Scan for the cell matching the given text and deliver its (X, Y) coordinate at center. 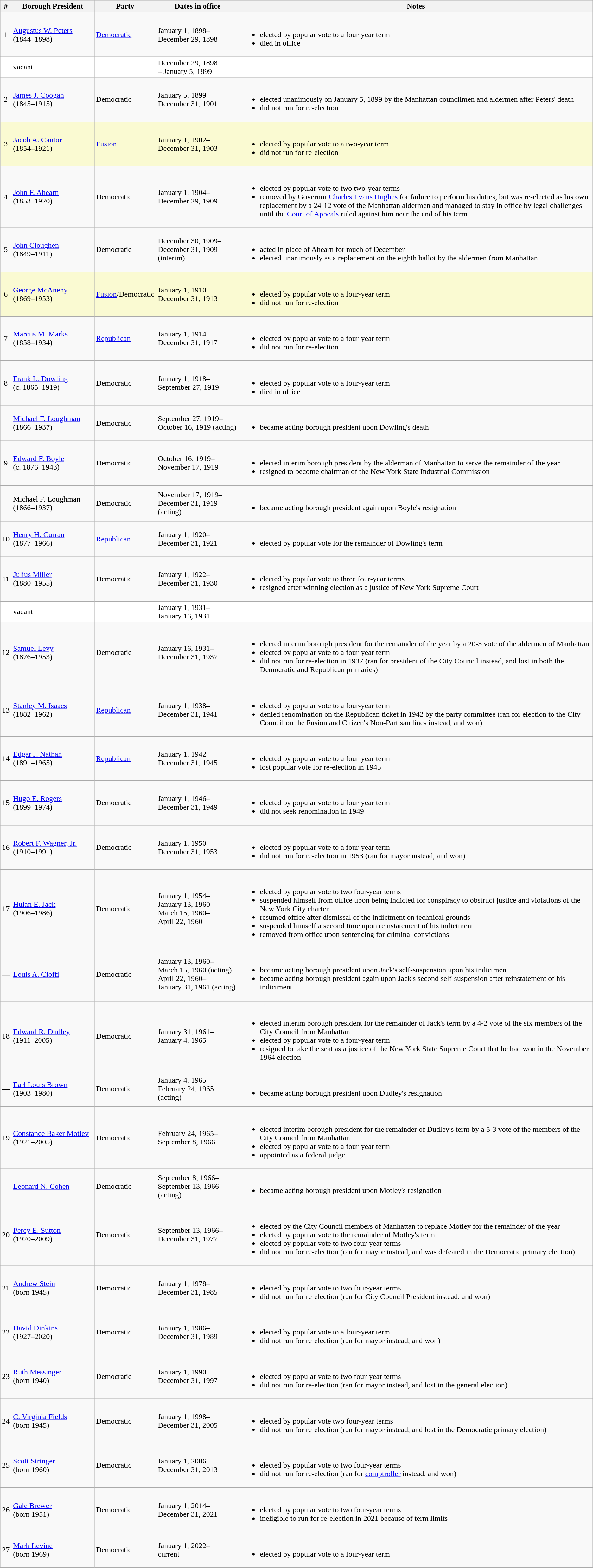
January 31, 1961–January 4, 1965 (198, 1036)
elected by popular vote for the remainder of Dowling's term (416, 539)
January 1, 1904–December 29, 1909 (198, 197)
January 1, 1990–December 31, 1997 (198, 1377)
January 1, 1942–December 31, 1945 (198, 758)
Henry H. Curran(1877–1966) (53, 539)
23 (6, 1377)
13 (6, 710)
January 1, 1938–December 31, 1941 (198, 710)
January 1, 1910–December 31, 1913 (198, 294)
Edgar J. Nathan(1891–1965) (53, 758)
January 1, 2014–December 31, 2021 (198, 1510)
27 (6, 1550)
October 16, 1919–November 17, 1919 (198, 463)
14 (6, 758)
January 1, 2006–December 31, 2013 (198, 1465)
elected by popular vote two four-year termsdid not run for re-election (ran for mayor instead, and lost in the Democratic primary election) (416, 1421)
elected by popular vote to a four-year termdid not seek renomination in 1949 (416, 803)
elected by popular vote to a four-year termdid not run for re-election in 1953 (ran for mayor instead, and won) (416, 847)
elected by popular vote to two four-year termsdid not run for re-election (ran for City Council President instead, and won) (416, 1288)
January 1, 1898–December 29, 1898 (198, 35)
Leonard N. Cohen (53, 1186)
elected by popular vote to a four-year termlost popular vote for re-election in 1945 (416, 758)
January 4, 1965–February 24, 1965 (acting) (198, 1089)
Edward F. Boyle(c. 1876–1943) (53, 463)
4 (6, 197)
January 1, 1986–December 31, 1989 (198, 1332)
January 1, 1931–January 16, 1931 (198, 611)
September 13, 1966–December 31, 1977 (198, 1235)
January 1, 1920–December 31, 1921 (198, 539)
January 1, 1922–December 31, 1930 (198, 579)
10 (6, 539)
January 1, 1950–December 31, 1953 (198, 847)
Fusion/Democratic (125, 294)
21 (6, 1288)
January 5, 1899–December 31, 1901 (198, 99)
became acting borough president upon Dudley's resignation (416, 1089)
19 (6, 1137)
elected by popular vote to a two-year termdid not run for re-election (416, 144)
became acting borough president upon Motley's resignation (416, 1186)
Fusion (125, 144)
Dates in office (198, 6)
16 (6, 847)
James J. Coogan(1845–1915) (53, 99)
January 1, 2022–current (198, 1550)
Earl Louis Brown(1903–1980) (53, 1089)
25 (6, 1465)
9 (6, 463)
3 (6, 144)
acted in place of Ahearn for much of Decemberelected unanimously as a replacement on the eighth ballot by the aldermen from Manhattan (416, 250)
elected by popular vote to two four-year termsineligible to run for re-election in 2021 because of term limits (416, 1510)
January 1, 1914–December 31, 1917 (198, 338)
Mark Levine(born 1969) (53, 1550)
Notes (416, 6)
December 29, 1898 – January 5, 1899 (198, 67)
Ruth Messinger(born 1940) (53, 1377)
12 (6, 653)
Frank L. Dowling(c. 1865–1919) (53, 383)
Augustus W. Peters(1844–1898) (53, 35)
January 1, 1978–December 31, 1985 (198, 1288)
Party (125, 6)
became acting borough president again upon Boyle's resignation (416, 503)
Gale Brewer(born 1951) (53, 1510)
Samuel Levy(1876–1953) (53, 653)
24 (6, 1421)
Hulan E. Jack(1906–1986) (53, 909)
# (6, 6)
September 27, 1919–October 16, 1919 (acting) (198, 423)
John F. Ahearn(1853–1920) (53, 197)
Percy E. Sutton(1920–2009) (53, 1235)
elected by popular vote to a four-year termdid not run for re-election (ran for mayor instead, and won) (416, 1332)
January 1, 1954–January 13, 1960March 15, 1960–April 22, 1960 (198, 909)
January 1, 1998–December 31, 2005 (198, 1421)
Marcus M. Marks(1858–1934) (53, 338)
Julius Miller(1880–1955) (53, 579)
elected unanimously on January 5, 1899 by the Manhattan councilmen and aldermen after Peters' deathdid not run for re-election (416, 99)
1 (6, 35)
8 (6, 383)
January 1, 1918–September 27, 1919 (198, 383)
January 1, 1946–December 31, 1949 (198, 803)
December 30, 1909–December 31, 1909 (interim) (198, 250)
Edward R. Dudley(1911–2005) (53, 1036)
elected by popular vote to a four-year term (416, 1550)
elected by popular vote to two four-year termsdid not run for re-election (ran for mayor instead, and lost in the general election) (416, 1377)
January 16, 1931–December 31, 1937 (198, 653)
George McAneny(1869–1953) (53, 294)
17 (6, 909)
Robert F. Wagner, Jr.(1910–1991) (53, 847)
Constance Baker Motley(1921–2005) (53, 1137)
26 (6, 1510)
elected by popular vote to two four-year termsdid not run for re-election (ran for comptroller instead, and won) (416, 1465)
18 (6, 1036)
20 (6, 1235)
2 (6, 99)
7 (6, 338)
November 17, 1919–December 31, 1919 (acting) (198, 503)
Jacob A. Cantor(1854–1921) (53, 144)
11 (6, 579)
David Dinkins(1927–2020) (53, 1332)
January 13, 1960–March 15, 1960 (acting)April 22, 1960–January 31, 1961 (acting) (198, 975)
John Cloughen(1849–1911) (53, 250)
22 (6, 1332)
6 (6, 294)
elected by popular vote to three four-year termsresigned after winning election as a justice of New York Supreme Court (416, 579)
15 (6, 803)
January 1, 1902–December 31, 1903 (198, 144)
September 8, 1966–September 13, 1966 (acting) (198, 1186)
Hugo E. Rogers(1899–1974) (53, 803)
5 (6, 250)
Louis A. Cioffi (53, 975)
C. Virginia Fields(born 1945) (53, 1421)
Borough President (53, 6)
Andrew Stein(born 1945) (53, 1288)
February 24, 1965–September 8, 1966 (198, 1137)
Scott Stringer(born 1960) (53, 1465)
became acting borough president upon Dowling's death (416, 423)
Stanley M. Isaacs(1882–1962) (53, 710)
